Pinpoint the cell where the given text exists, returning its [X, Y] midpoint coordinate. 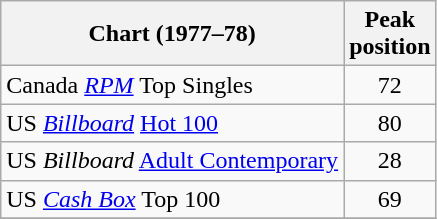
Canada RPM Top Singles [172, 85]
US Billboard Adult Contemporary [172, 161]
Peakposition [390, 34]
US Cash Box Top 100 [172, 199]
80 [390, 123]
69 [390, 199]
28 [390, 161]
72 [390, 85]
Chart (1977–78) [172, 34]
US Billboard Hot 100 [172, 123]
